For the text-containing cell, return its midpoint in (X, Y) coordinate format. 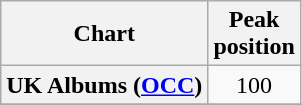
100 (254, 85)
UK Albums (OCC) (104, 85)
Chart (104, 34)
Peakposition (254, 34)
